Output the [x, y] coordinate of the center of the cell containing the given text.  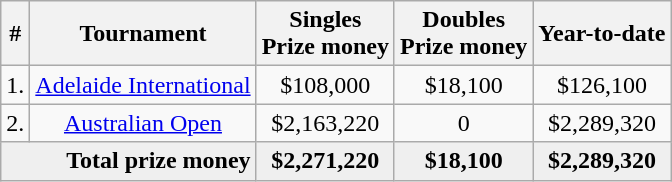
2. [16, 123]
$2,163,220 [325, 123]
Year-to-date [602, 34]
1. [16, 85]
0 [463, 123]
# [16, 34]
Tournament [143, 34]
DoublesPrize money [463, 34]
$126,100 [602, 85]
$2,271,220 [325, 161]
SinglesPrize money [325, 34]
Australian Open [143, 123]
Adelaide International [143, 85]
Total prize money [128, 161]
$108,000 [325, 85]
